Search for the cell housing the specified text and yield its [x, y] center coordinate. 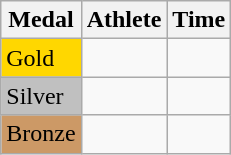
Time [199, 20]
Bronze [41, 134]
Silver [41, 96]
Gold [41, 58]
Athlete [124, 20]
Medal [41, 20]
